Output the (x, y) coordinate of the center of the cell containing the given text.  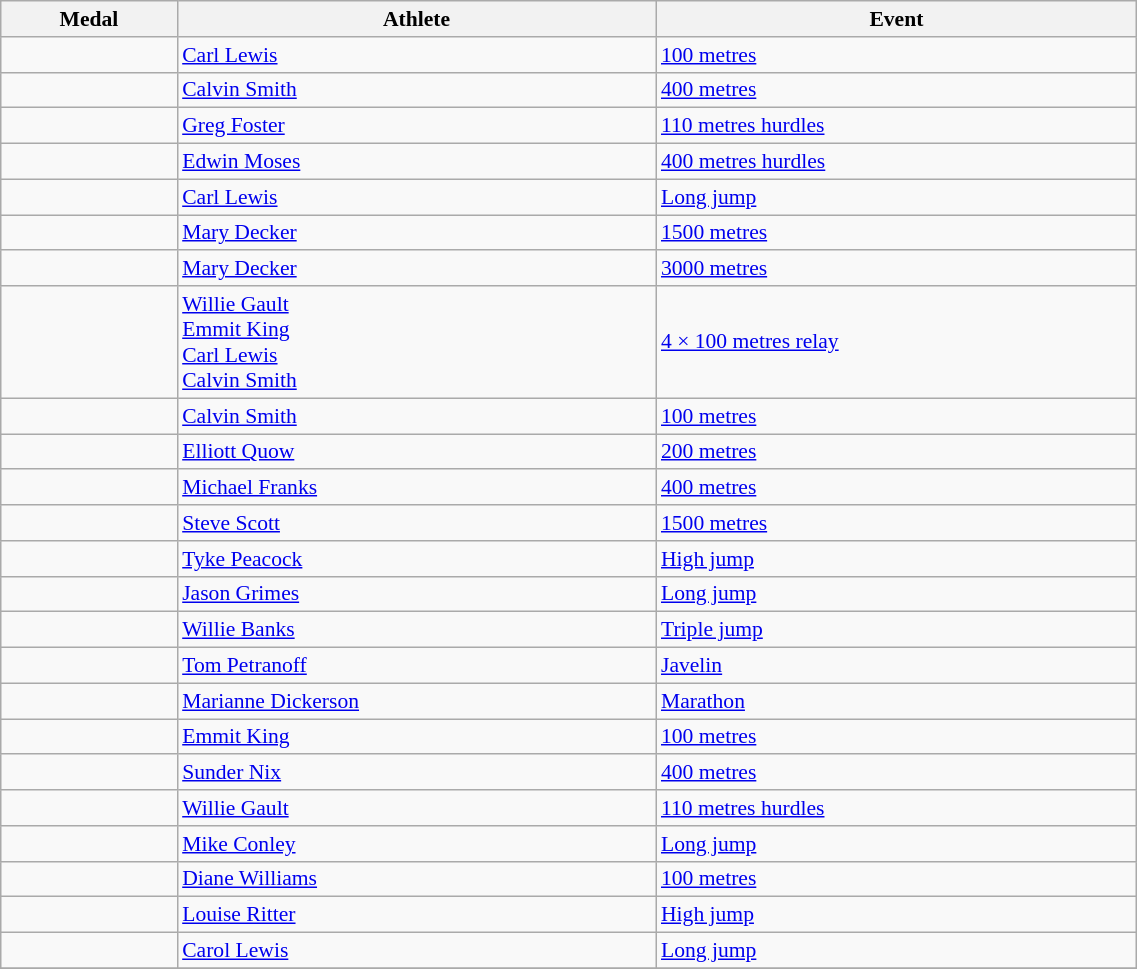
Jason Grimes (416, 594)
400 metres hurdles (896, 162)
Javelin (896, 666)
Willie Gault (416, 808)
3000 metres (896, 269)
Edwin Moses (416, 162)
200 metres (896, 452)
Willie Banks (416, 630)
Greg Foster (416, 126)
Emmit King (416, 737)
Athlete (416, 19)
Mike Conley (416, 844)
Medal (89, 19)
Steve Scott (416, 523)
Elliott Quow (416, 452)
Willie GaultEmmit KingCarl LewisCalvin Smith (416, 342)
Sunder Nix (416, 773)
4 × 100 metres relay (896, 342)
Tyke Peacock (416, 559)
Event (896, 19)
Marathon (896, 701)
Marianne Dickerson (416, 701)
Tom Petranoff (416, 666)
Carol Lewis (416, 951)
Triple jump (896, 630)
Michael Franks (416, 488)
Diane Williams (416, 879)
Louise Ritter (416, 915)
